Provide the [X, Y] coordinate of the cell's center where the given text is located.  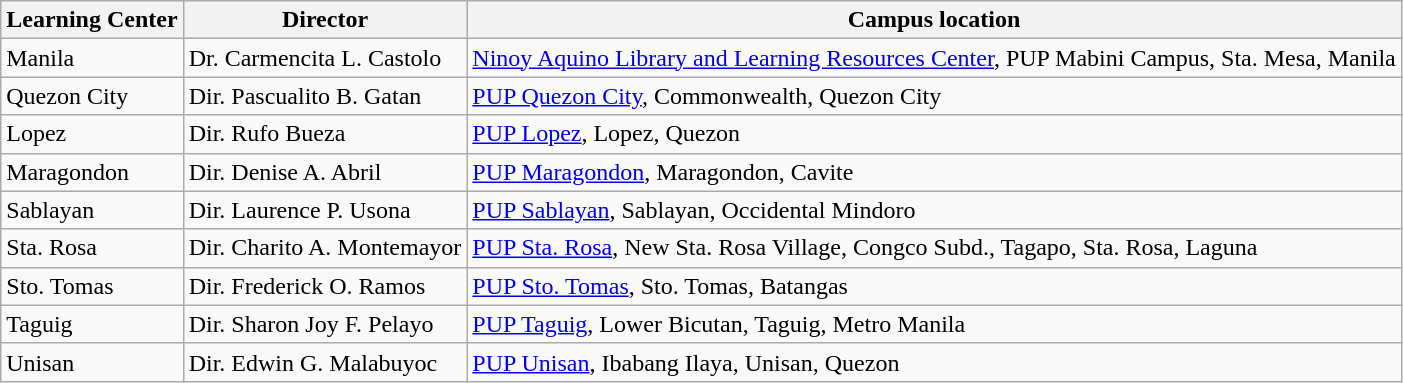
Maragondon [92, 172]
Taguig [92, 324]
Dir. Charito A. Montemayor [325, 248]
Sto. Tomas [92, 286]
Dir. Denise A. Abril [325, 172]
Dir. Sharon Joy F. Pelayo [325, 324]
PUP Unisan, Ibabang Ilaya, Unisan, Quezon [934, 362]
Manila [92, 58]
Dir. Rufo Bueza [325, 134]
Director [325, 20]
Dr. Carmencita L. Castolo [325, 58]
Dir. Laurence P. Usona [325, 210]
PUP Quezon City, Commonwealth, Quezon City [934, 96]
PUP Sablayan, Sablayan, Occidental Mindoro [934, 210]
Dir. Pascualito B. Gatan [325, 96]
Lopez [92, 134]
Campus location [934, 20]
Sta. Rosa [92, 248]
PUP Lopez, Lopez, Quezon [934, 134]
PUP Maragondon, Maragondon, Cavite [934, 172]
Dir. Frederick O. Ramos [325, 286]
PUP Sto. Tomas, Sto. Tomas, Batangas [934, 286]
PUP Taguig, Lower Bicutan, Taguig, Metro Manila [934, 324]
Dir. Edwin G. Malabuyoc [325, 362]
Learning Center [92, 20]
Quezon City [92, 96]
Ninoy Aquino Library and Learning Resources Center, PUP Mabini Campus, Sta. Mesa, Manila [934, 58]
Sablayan [92, 210]
Unisan [92, 362]
PUP Sta. Rosa, New Sta. Rosa Village, Congco Subd., Tagapo, Sta. Rosa, Laguna [934, 248]
